Output the [x, y] coordinate of the center of the cell containing the given text.  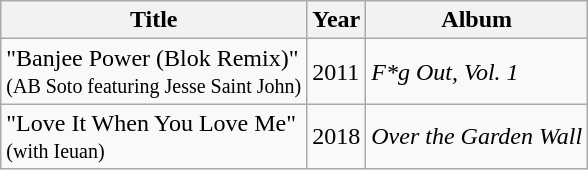
"Love It When You Love Me"(with Ieuan) [154, 136]
"Banjee Power (Blok Remix)"(AB Soto featuring Jesse Saint John) [154, 72]
2018 [336, 136]
2011 [336, 72]
F*g Out, Vol. 1 [477, 72]
Year [336, 20]
Title [154, 20]
Album [477, 20]
Over the Garden Wall [477, 136]
